Scan for the cell matching the given text and deliver its [X, Y] coordinate at center. 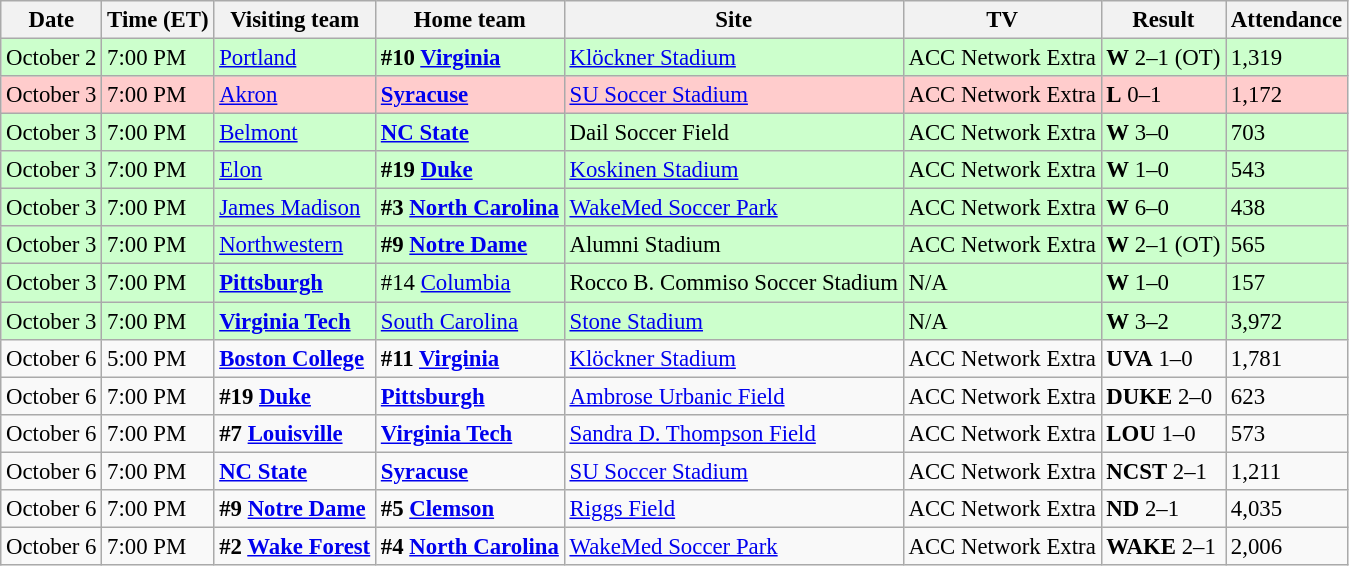
5:00 PM [158, 358]
#11 Virginia [470, 358]
Stone Stadium [734, 321]
Ambrose Urbanic Field [734, 396]
#10 Virginia [470, 58]
WAKE 2–1 [1163, 546]
623 [1287, 396]
3,972 [1287, 321]
TV [1002, 20]
#7 Louisville [295, 433]
Elon [295, 170]
543 [1287, 170]
W 3–0 [1163, 133]
#4 North Carolina [470, 546]
2,006 [1287, 546]
LOU 1–0 [1163, 433]
Site [734, 20]
Boston College [295, 358]
UVA 1–0 [1163, 358]
Time (ET) [158, 20]
4,035 [1287, 509]
#3 North Carolina [470, 208]
Riggs Field [734, 509]
Portland [295, 58]
NCST 2–1 [1163, 471]
Sandra D. Thompson Field [734, 433]
Akron [295, 95]
1,211 [1287, 471]
#5 Clemson [470, 509]
565 [1287, 245]
157 [1287, 283]
#14 Columbia [470, 283]
1,781 [1287, 358]
W 6–0 [1163, 208]
1,172 [1287, 95]
DUKE 2–0 [1163, 396]
W 3–2 [1163, 321]
ND 2–1 [1163, 509]
Rocco B. Commiso Soccer Stadium [734, 283]
L 0–1 [1163, 95]
Northwestern [295, 245]
James Madison [295, 208]
October 2 [52, 58]
1,319 [1287, 58]
703 [1287, 133]
Belmont [295, 133]
Result [1163, 20]
Dail Soccer Field [734, 133]
Koskinen Stadium [734, 170]
Home team [470, 20]
573 [1287, 433]
South Carolina [470, 321]
Date [52, 20]
Attendance [1287, 20]
438 [1287, 208]
#2 Wake Forest [295, 546]
Alumni Stadium [734, 245]
Visiting team [295, 20]
